Pinpoint the cell where the given text exists, returning its (X, Y) midpoint coordinate. 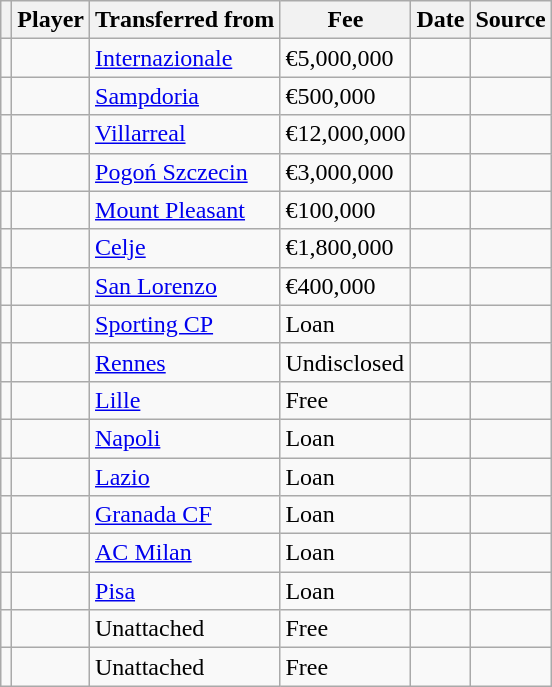
Mount Pleasant (185, 210)
€500,000 (346, 96)
Fee (346, 20)
€100,000 (346, 210)
San Lorenzo (185, 286)
Lazio (185, 477)
Transferred from (185, 20)
Lille (185, 400)
Pogoń Szczecin (185, 172)
Villarreal (185, 134)
€400,000 (346, 286)
€12,000,000 (346, 134)
Pisa (185, 591)
Internazionale (185, 58)
Undisclosed (346, 362)
Celje (185, 248)
€3,000,000 (346, 172)
Sampdoria (185, 96)
€1,800,000 (346, 248)
Rennes (185, 362)
Player (51, 20)
Napoli (185, 438)
Granada CF (185, 515)
Source (510, 20)
Date (440, 20)
AC Milan (185, 553)
€5,000,000 (346, 58)
Sporting CP (185, 324)
